Return [x, y] of the center of cell containing provided text 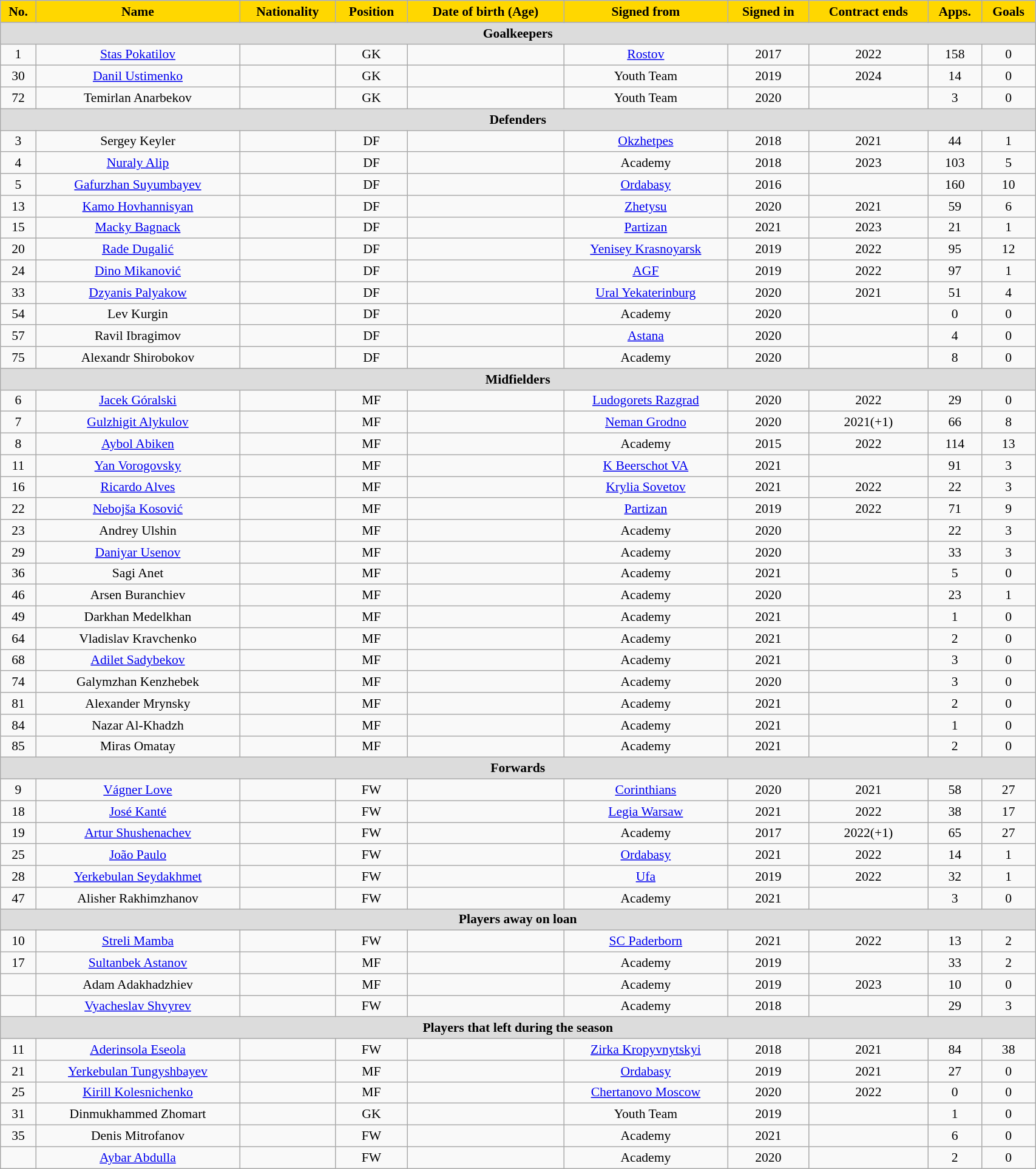
Kamo Hovhannisyan [137, 206]
Vyacheslav Shvyrev [137, 1006]
44 [955, 141]
46 [18, 595]
Darkhan Medelkhan [137, 617]
24 [18, 271]
Signed in [768, 12]
Sagi Anet [137, 574]
59 [955, 206]
Rade Dugalić [137, 249]
Astana [646, 336]
Vágner Love [137, 790]
Stas Pokatilov [137, 55]
Daniyar Usenov [137, 552]
47 [18, 898]
Adam Adakhadzhiev [137, 984]
Yan Vorogovsky [137, 466]
AGF [646, 271]
32 [955, 876]
12 [1009, 249]
Zirka Kropyvnytskyi [646, 1049]
160 [955, 185]
Alexander Mrynsky [137, 703]
Streli Mamba [137, 941]
66 [955, 422]
Andrey Ulshin [137, 530]
Ravil Ibragimov [137, 336]
Lev Kurgin [137, 314]
Alisher Rakhimzhanov [137, 898]
Date of birth (Age) [486, 12]
Midfielders [518, 379]
Artur Shushenachev [137, 833]
Contract ends [868, 12]
158 [955, 55]
Dinmukhammed Zhomart [137, 1114]
Kirill Kolesnichenko [137, 1093]
SC Paderborn [646, 941]
31 [18, 1114]
85 [18, 747]
Yerkebulan Tungyshbayev [137, 1071]
2016 [768, 185]
2022(+1) [868, 833]
20 [18, 249]
Apps. [955, 12]
54 [18, 314]
75 [18, 357]
Dino Mikanović [137, 271]
95 [955, 249]
Neman Grodno [646, 422]
57 [18, 336]
João Paulo [137, 855]
2015 [768, 444]
Corinthians [646, 790]
Ricardo Alves [137, 487]
Aybar Abdulla [137, 1157]
15 [18, 228]
68 [18, 660]
Dzyanis Palyakow [137, 293]
35 [18, 1136]
José Kanté [137, 812]
Gulzhigit Alykulov [137, 422]
16 [18, 487]
Goals [1009, 12]
97 [955, 271]
91 [955, 466]
Aderinsola Eseola [137, 1049]
Okzhetpes [646, 141]
Sergey Keyler [137, 141]
Gafurzhan Suyumbayev [137, 185]
58 [955, 790]
Temirlan Anarbekov [137, 98]
Players away on loan [518, 920]
Krylia Sovetov [646, 487]
72 [18, 98]
Jacek Góralski [137, 401]
28 [18, 876]
Danil Ustimenko [137, 76]
K Beerschot VA [646, 466]
Players that left during the season [518, 1028]
Name [137, 12]
Yerkebulan Seydakhmet [137, 876]
Ufa [646, 876]
81 [18, 703]
2024 [868, 76]
Galymzhan Kenzhebek [137, 682]
30 [18, 76]
Rostov [646, 55]
Yenisey Krasnoyarsk [646, 249]
Adilet Sadybekov [137, 660]
19 [18, 833]
Legia Warsaw [646, 812]
74 [18, 682]
Aybol Abiken [137, 444]
Nazar Al-Khadzh [137, 725]
Goalkeepers [518, 33]
Nationality [288, 12]
Position [371, 12]
Sultanbek Astanov [137, 963]
Defenders [518, 120]
Forwards [518, 768]
51 [955, 293]
36 [18, 574]
71 [955, 509]
Signed from [646, 12]
Macky Bagnack [137, 228]
114 [955, 444]
No. [18, 12]
Ludogorets Razgrad [646, 401]
65 [955, 833]
Miras Omatay [137, 747]
18 [18, 812]
Nebojša Kosović [137, 509]
Vladislav Kravchenko [137, 639]
Alexandr Shirobokov [137, 357]
Ural Yekaterinburg [646, 293]
49 [18, 617]
Zhetysu [646, 206]
Nuraly Alip [137, 163]
Arsen Buranchiev [137, 595]
2021(+1) [868, 422]
7 [18, 422]
Denis Mitrofanov [137, 1136]
64 [18, 639]
103 [955, 163]
Chertanovo Moscow [646, 1093]
